Locate the cell with the specified text and output its (X, Y) center coordinate. 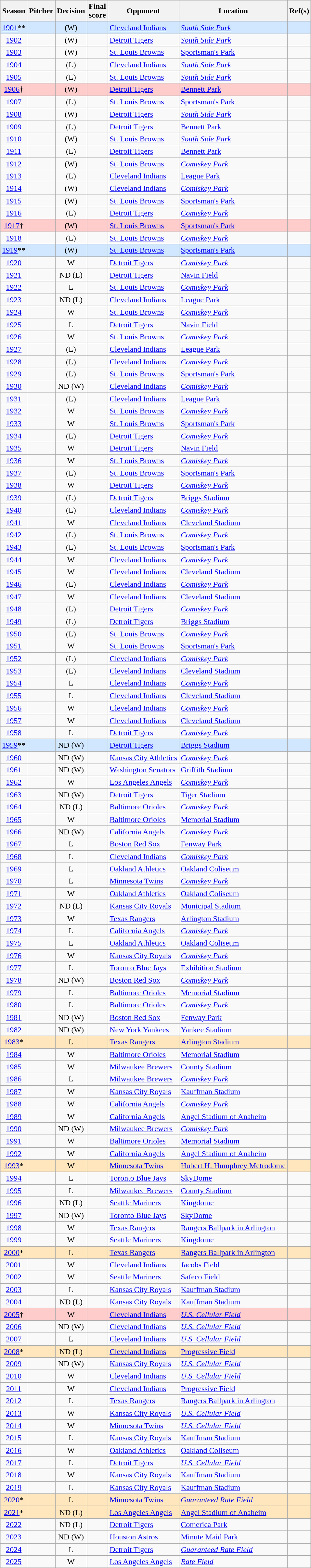
1936 (14, 461)
2019 (14, 1487)
2007 (14, 1339)
1989 (14, 1116)
Tiger Stadium (233, 795)
2006 (14, 1326)
Finalscore (97, 11)
1914 (14, 189)
Jacobs Field (233, 1265)
2016 (14, 1450)
Griffith Stadium (233, 770)
1908 (14, 114)
2020* (14, 1500)
Rate Field (233, 1562)
1931 (14, 399)
1950 (14, 634)
1999 (14, 1240)
Kansas City Athletics (144, 758)
1944 (14, 559)
Safeco Field (233, 1277)
1993* (14, 1166)
1940 (14, 510)
1994 (14, 1178)
2017 (14, 1463)
1972 (14, 906)
1933 (14, 424)
1971 (14, 894)
2004 (14, 1302)
1946 (14, 584)
1981 (14, 1017)
1921 (14, 275)
1934 (14, 436)
1930 (14, 386)
2003 (14, 1289)
1978 (14, 980)
1937 (14, 473)
1992 (14, 1154)
Pitcher (41, 11)
1924 (14, 312)
1973 (14, 918)
1913 (14, 176)
2023 (14, 1537)
1926 (14, 337)
Washington Senators (144, 770)
1991 (14, 1141)
1947 (14, 597)
1925 (14, 324)
Houston Astros (144, 1537)
Ref(s) (299, 11)
1906† (14, 89)
1911 (14, 151)
2011 (14, 1389)
2010 (14, 1376)
1953 (14, 671)
1935 (14, 448)
2018 (14, 1475)
1901** (14, 28)
Season (14, 11)
1949 (14, 621)
2000* (14, 1252)
1977 (14, 968)
1923 (14, 300)
1961 (14, 770)
Yankee Stadium (233, 1030)
1922 (14, 287)
2001 (14, 1265)
2025 (14, 1562)
1928 (14, 362)
1917† (14, 226)
1951 (14, 646)
1966 (14, 832)
1997 (14, 1215)
Hubert H. Humphrey Metrodome (233, 1166)
1982 (14, 1030)
2015 (14, 1438)
1910 (14, 139)
1915 (14, 201)
1974 (14, 931)
1954 (14, 683)
Municipal Stadium (233, 906)
1919** (14, 250)
1990 (14, 1129)
1902 (14, 40)
1903 (14, 52)
2005† (14, 1314)
1969 (14, 869)
1986 (14, 1079)
1912 (14, 163)
2012 (14, 1401)
1975 (14, 943)
2008* (14, 1351)
1942 (14, 535)
1987 (14, 1091)
1943 (14, 547)
1920 (14, 263)
Decision (71, 11)
2002 (14, 1277)
1955 (14, 696)
1904 (14, 65)
1985 (14, 1067)
1962 (14, 782)
1958 (14, 733)
Minute Maid Park (233, 1537)
Location (233, 11)
1927 (14, 349)
1980 (14, 1005)
1916 (14, 213)
1960 (14, 758)
Exhibition Stadium (233, 968)
2009 (14, 1364)
1996 (14, 1203)
Comerica Park (233, 1524)
1965 (14, 819)
2013 (14, 1413)
1964 (14, 807)
1948 (14, 609)
1918 (14, 238)
1945 (14, 572)
1907 (14, 102)
2021* (14, 1512)
1959** (14, 745)
1963 (14, 795)
1998 (14, 1228)
1995 (14, 1191)
1929 (14, 374)
2014 (14, 1426)
1984 (14, 1054)
1970 (14, 881)
Opponent (144, 11)
2022 (14, 1524)
1968 (14, 856)
1983* (14, 1042)
New York Yankees (144, 1030)
1905 (14, 77)
1957 (14, 720)
1932 (14, 411)
1938 (14, 485)
1988 (14, 1104)
1952 (14, 659)
1909 (14, 126)
2024 (14, 1549)
1939 (14, 498)
1956 (14, 708)
1967 (14, 844)
1979 (14, 993)
1941 (14, 522)
1976 (14, 955)
